Scan for the cell matching the given text and deliver its [x, y] coordinate at center. 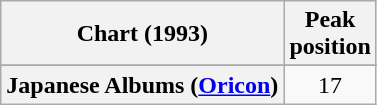
Peakposition [330, 34]
Japanese Albums (Oricon) [142, 85]
Chart (1993) [142, 34]
17 [330, 85]
